Pinpoint the cell where the given text exists, returning its (x, y) midpoint coordinate. 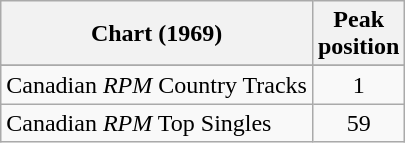
Peakposition (358, 34)
1 (358, 85)
59 (358, 123)
Chart (1969) (157, 34)
Canadian RPM Country Tracks (157, 85)
Canadian RPM Top Singles (157, 123)
